Return the (x, y) coordinate for the center point of the cell that contains the specified text.  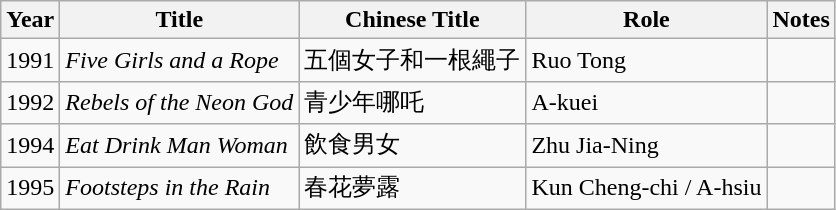
Ruo Tong (646, 60)
五個女子和一根繩子 (412, 60)
Role (646, 20)
Rebels of the Neon God (180, 102)
A-kuei (646, 102)
Five Girls and a Rope (180, 60)
1991 (30, 60)
Footsteps in the Rain (180, 188)
Zhu Jia-Ning (646, 146)
Notes (801, 20)
Kun Cheng-chi / A-hsiu (646, 188)
1992 (30, 102)
Chinese Title (412, 20)
1995 (30, 188)
春花夢露 (412, 188)
Title (180, 20)
Eat Drink Man Woman (180, 146)
1994 (30, 146)
青少年哪吒 (412, 102)
Year (30, 20)
飲食男女 (412, 146)
